Output the [x, y] coordinate of the center of the cell containing the given text.  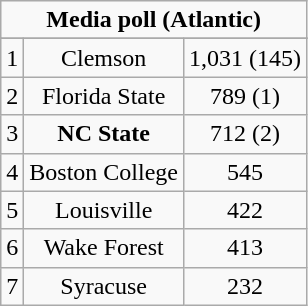
5 [12, 210]
712 (2) [246, 134]
1,031 (145) [246, 58]
2 [12, 96]
3 [12, 134]
6 [12, 248]
232 [246, 286]
Boston College [104, 172]
Syracuse [104, 286]
7 [12, 286]
4 [12, 172]
NC State [104, 134]
545 [246, 172]
789 (1) [246, 96]
Wake Forest [104, 248]
Media poll (Atlantic) [154, 20]
Florida State [104, 96]
Louisville [104, 210]
413 [246, 248]
422 [246, 210]
Clemson [104, 58]
1 [12, 58]
